Pinpoint the cell where the given text exists, returning its (X, Y) midpoint coordinate. 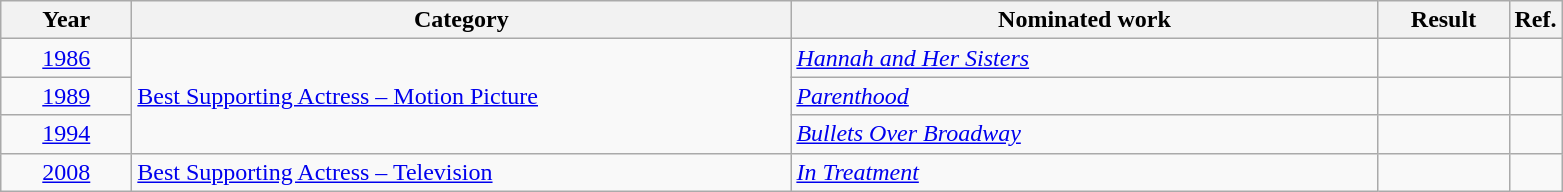
1994 (66, 134)
Bullets Over Broadway (1084, 134)
Best Supporting Actress – Television (462, 172)
Nominated work (1084, 20)
Best Supporting Actress – Motion Picture (462, 96)
2008 (66, 172)
Category (462, 20)
Result (1444, 20)
In Treatment (1084, 172)
Ref. (1536, 20)
Hannah and Her Sisters (1084, 58)
1986 (66, 58)
1989 (66, 96)
Parenthood (1084, 96)
Year (66, 20)
